Output the (X, Y) coordinate of the center of the cell containing the given text.  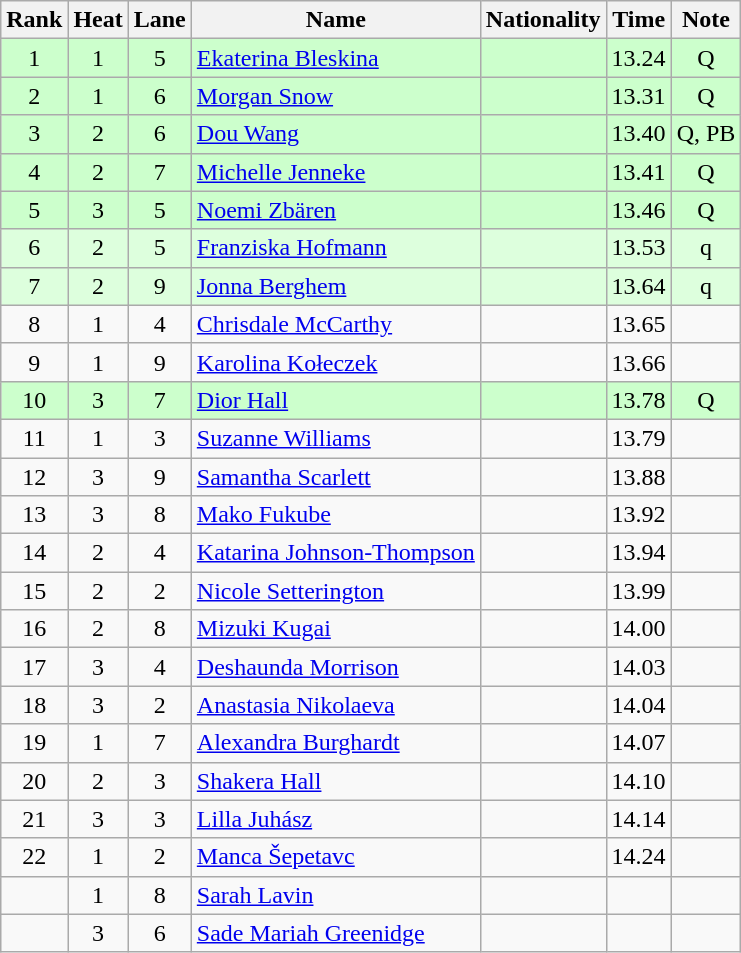
Deshaunda Morrison (336, 667)
13.64 (638, 286)
Michelle Jenneke (336, 172)
13.79 (638, 438)
Manca Šepetavc (336, 857)
Q, PB (706, 134)
Heat (98, 20)
11 (34, 438)
Dior Hall (336, 400)
20 (34, 781)
14.00 (638, 629)
Samantha Scarlett (336, 477)
14.07 (638, 743)
13.94 (638, 553)
13.53 (638, 248)
Katarina Johnson-Thompson (336, 553)
Rank (34, 20)
13.99 (638, 591)
14.04 (638, 705)
Suzanne Williams (336, 438)
13.92 (638, 515)
15 (34, 591)
13.88 (638, 477)
Nicole Setterington (336, 591)
Chrisdale McCarthy (336, 324)
18 (34, 705)
17 (34, 667)
13.46 (638, 210)
Mako Fukube (336, 515)
16 (34, 629)
13.65 (638, 324)
Time (638, 20)
13.41 (638, 172)
Karolina Kołeczek (336, 362)
14.10 (638, 781)
14.24 (638, 857)
Alexandra Burghardt (336, 743)
13.31 (638, 96)
14.03 (638, 667)
19 (34, 743)
Morgan Snow (336, 96)
Lilla Juhász (336, 819)
Lane (160, 20)
13.66 (638, 362)
Jonna Berghem (336, 286)
Sarah Lavin (336, 895)
Mizuki Kugai (336, 629)
14.14 (638, 819)
21 (34, 819)
13.40 (638, 134)
13 (34, 515)
Ekaterina Bleskina (336, 58)
14 (34, 553)
Franziska Hofmann (336, 248)
22 (34, 857)
Anastasia Nikolaeva (336, 705)
10 (34, 400)
Dou Wang (336, 134)
Name (336, 20)
13.24 (638, 58)
12 (34, 477)
Shakera Hall (336, 781)
13.78 (638, 400)
Sade Mariah Greenidge (336, 933)
Nationality (543, 20)
Note (706, 20)
Noemi Zbären (336, 210)
